For the text-containing cell, return its midpoint in [x, y] coordinate format. 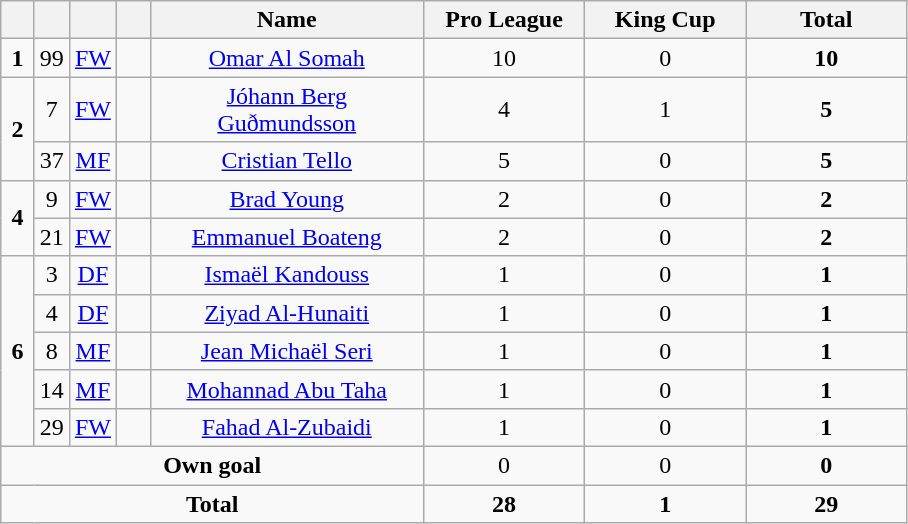
Ismaël Kandouss [287, 275]
Jóhann Berg Guðmundsson [287, 110]
7 [52, 110]
Brad Young [287, 199]
8 [52, 351]
99 [52, 58]
Cristian Tello [287, 161]
Mohannad Abu Taha [287, 389]
Omar Al Somah [287, 58]
6 [18, 351]
3 [52, 275]
Emmanuel Boateng [287, 237]
14 [52, 389]
37 [52, 161]
Name [287, 20]
Ziyad Al-Hunaiti [287, 313]
King Cup [666, 20]
21 [52, 237]
28 [504, 503]
9 [52, 199]
Pro League [504, 20]
Fahad Al-Zubaidi [287, 427]
Jean Michaël Seri [287, 351]
Own goal [212, 465]
